Output the (x, y) coordinate of the center of the cell containing the given text.  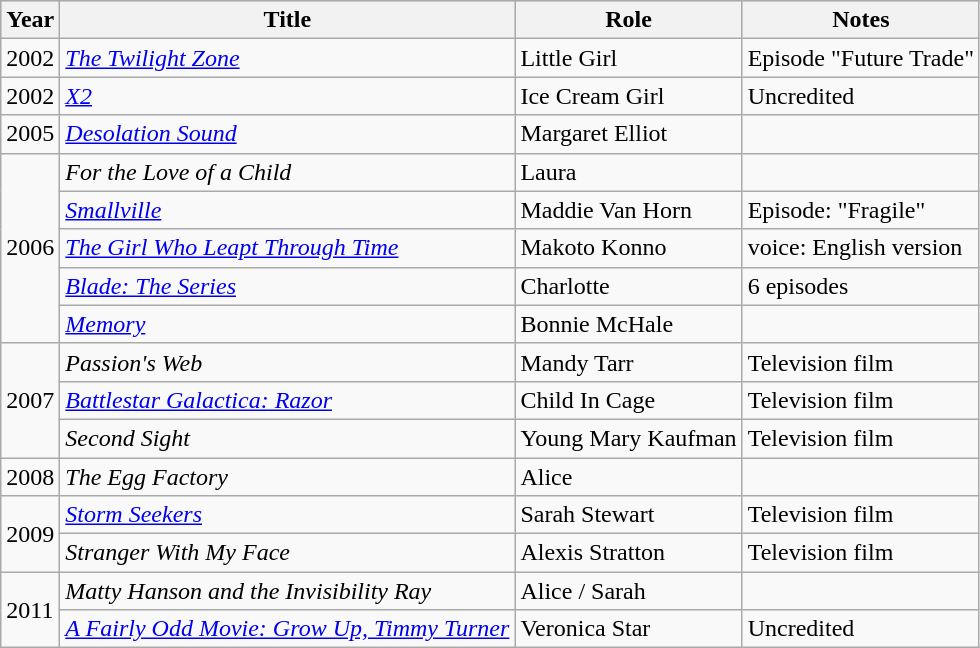
6 episodes (860, 286)
Title (288, 20)
2009 (30, 534)
2006 (30, 248)
Margaret Elliot (628, 134)
Laura (628, 172)
2008 (30, 477)
Notes (860, 20)
Second Sight (288, 438)
Bonnie McHale (628, 324)
The Egg Factory (288, 477)
Year (30, 20)
Stranger With My Face (288, 553)
2011 (30, 610)
Matty Hanson and the Invisibility Ray (288, 591)
The Twilight Zone (288, 58)
Young Mary Kaufman (628, 438)
Maddie Van Horn (628, 210)
The Girl Who Leapt Through Time (288, 248)
Sarah Stewart (628, 515)
Episode: "Fragile" (860, 210)
X2 (288, 96)
Battlestar Galactica: Razor (288, 400)
Memory (288, 324)
Veronica Star (628, 629)
Storm Seekers (288, 515)
Charlotte (628, 286)
Alexis Stratton (628, 553)
Little Girl (628, 58)
Ice Cream Girl (628, 96)
Desolation Sound (288, 134)
2007 (30, 400)
Smallville (288, 210)
Alice (628, 477)
voice: English version (860, 248)
Mandy Tarr (628, 362)
A Fairly Odd Movie: Grow Up, Timmy Turner (288, 629)
2005 (30, 134)
Episode "Future Trade" (860, 58)
For the Love of a Child (288, 172)
Blade: The Series (288, 286)
Passion's Web (288, 362)
Child In Cage (628, 400)
Makoto Konno (628, 248)
Alice / Sarah (628, 591)
Role (628, 20)
